Scan for the cell matching the given text and deliver its (x, y) coordinate at center. 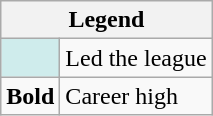
Led the league (136, 58)
Legend (106, 20)
Bold (30, 96)
Career high (136, 96)
